Extract the [x, y] coordinate from the center of the cell holding the provided text.  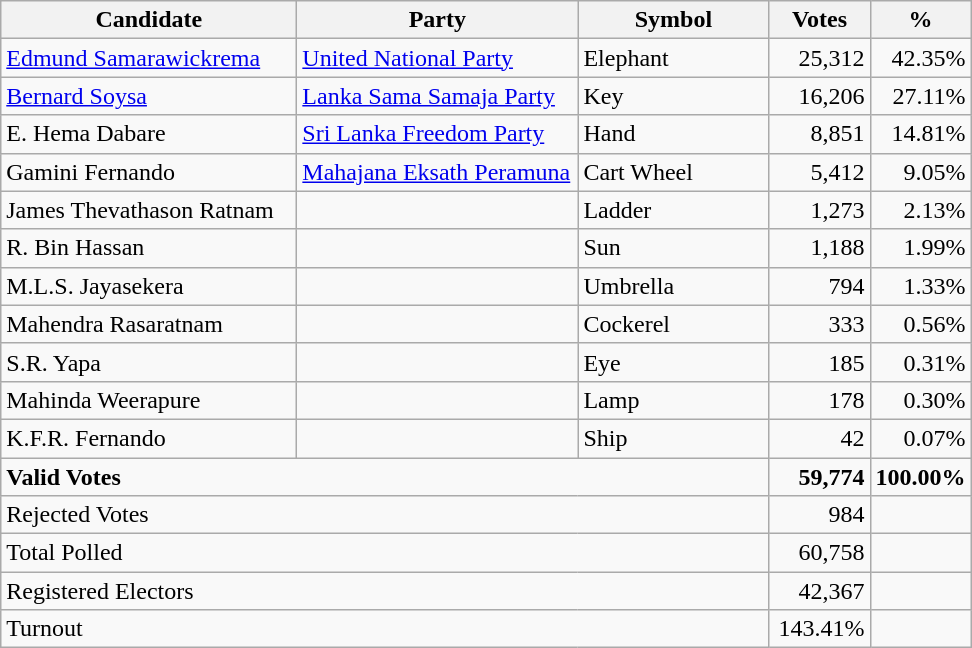
143.41% [820, 629]
14.81% [920, 134]
16,206 [820, 96]
Cockerel [674, 324]
42 [820, 438]
Ship [674, 438]
100.00% [920, 477]
Lamp [674, 400]
2.13% [920, 210]
5,412 [820, 172]
Turnout [385, 629]
Gamini Fernando [149, 172]
333 [820, 324]
Mahendra Rasaratnam [149, 324]
0.31% [920, 362]
E. Hema Dabare [149, 134]
R. Bin Hassan [149, 248]
United National Party [438, 58]
42,367 [820, 591]
Party [438, 20]
984 [820, 515]
Symbol [674, 20]
Registered Electors [385, 591]
9.05% [920, 172]
M.L.S. Jayasekera [149, 286]
1.99% [920, 248]
James Thevathason Ratnam [149, 210]
Votes [820, 20]
Edmund Samarawickrema [149, 58]
Cart Wheel [674, 172]
8,851 [820, 134]
178 [820, 400]
Elephant [674, 58]
Key [674, 96]
1.33% [920, 286]
K.F.R. Fernando [149, 438]
Umbrella [674, 286]
Total Polled [385, 553]
1,188 [820, 248]
Mahajana Eksath Peramuna [438, 172]
Sri Lanka Freedom Party [438, 134]
0.07% [920, 438]
Ladder [674, 210]
Candidate [149, 20]
Mahinda Weerapure [149, 400]
25,312 [820, 58]
59,774 [820, 477]
Rejected Votes [385, 515]
% [920, 20]
794 [820, 286]
185 [820, 362]
Lanka Sama Samaja Party [438, 96]
Sun [674, 248]
S.R. Yapa [149, 362]
27.11% [920, 96]
Bernard Soysa [149, 96]
Valid Votes [385, 477]
Hand [674, 134]
1,273 [820, 210]
60,758 [820, 553]
0.30% [920, 400]
Eye [674, 362]
42.35% [920, 58]
0.56% [920, 324]
